From the cell containing the given text, extract its center point as (X, Y) coordinate. 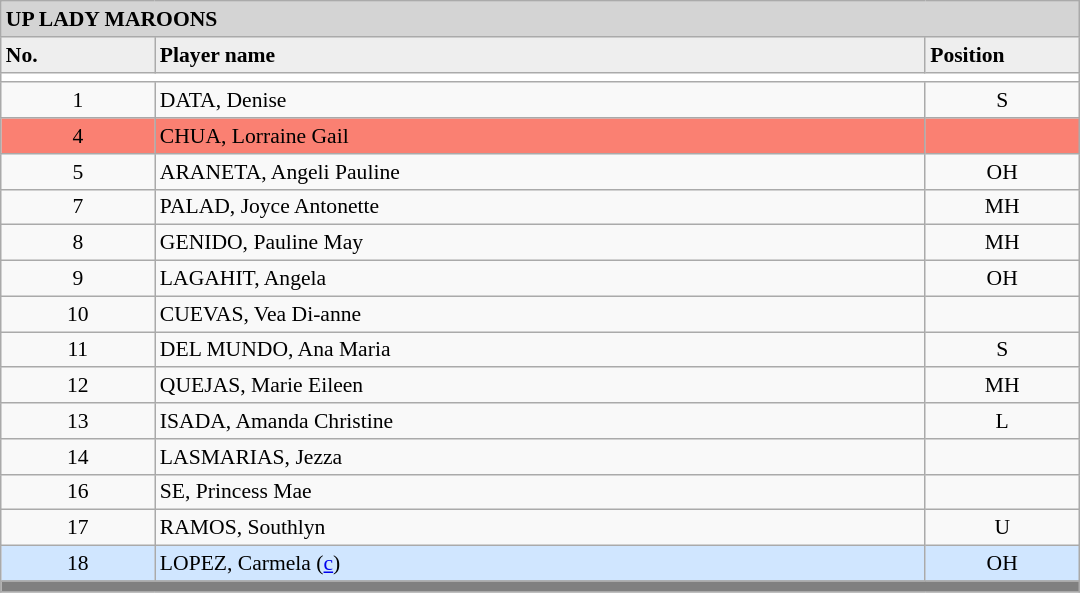
13 (78, 421)
ISADA, Amanda Christine (540, 421)
7 (78, 207)
RAMOS, Southlyn (540, 528)
LAGAHIT, Angela (540, 279)
17 (78, 528)
Position (1002, 55)
LASMARIAS, Jezza (540, 457)
No. (78, 55)
18 (78, 564)
11 (78, 350)
Player name (540, 55)
12 (78, 386)
14 (78, 457)
LOPEZ, Carmela (c) (540, 564)
SE, Princess Mae (540, 492)
DEL MUNDO, Ana Maria (540, 350)
5 (78, 172)
L (1002, 421)
DATA, Denise (540, 101)
ARANETA, Angeli Pauline (540, 172)
16 (78, 492)
QUEJAS, Marie Eileen (540, 386)
GENIDO, Pauline May (540, 243)
CHUA, Lorraine Gail (540, 136)
10 (78, 314)
9 (78, 279)
UP LADY MAROONS (540, 19)
PALAD, Joyce Antonette (540, 207)
U (1002, 528)
1 (78, 101)
CUEVAS, Vea Di-anne (540, 314)
4 (78, 136)
8 (78, 243)
